Pinpoint the cell where the given text exists, returning its (x, y) midpoint coordinate. 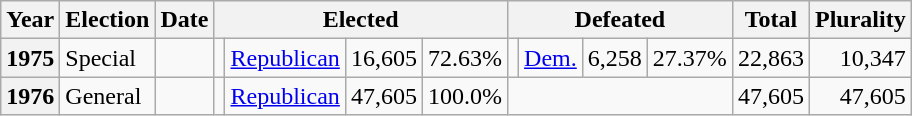
Defeated (620, 20)
22,863 (770, 58)
Plurality (860, 20)
16,605 (384, 58)
General (108, 96)
Elected (361, 20)
Total (770, 20)
72.63% (464, 58)
1975 (30, 58)
27.37% (690, 58)
Dem. (551, 58)
Election (108, 20)
10,347 (860, 58)
Date (184, 20)
Special (108, 58)
Year (30, 20)
6,258 (614, 58)
1976 (30, 96)
100.0% (464, 96)
